From the cell containing the given text, extract its center point as [x, y] coordinate. 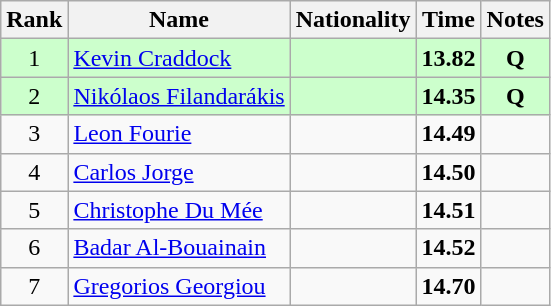
7 [34, 286]
Badar Al-Bouainain [179, 248]
3 [34, 134]
14.51 [448, 210]
Nationality [353, 20]
13.82 [448, 58]
14.35 [448, 96]
1 [34, 58]
2 [34, 96]
Gregorios Georgiou [179, 286]
Carlos Jorge [179, 172]
14.49 [448, 134]
14.52 [448, 248]
14.50 [448, 172]
Leon Fourie [179, 134]
Rank [34, 20]
Notes [515, 20]
Name [179, 20]
6 [34, 248]
Nikólaos Filandarákis [179, 96]
Kevin Craddock [179, 58]
5 [34, 210]
14.70 [448, 286]
4 [34, 172]
Christophe Du Mée [179, 210]
Time [448, 20]
